Detect which cell encompasses the target text, then output its (x, y) center coordinate. 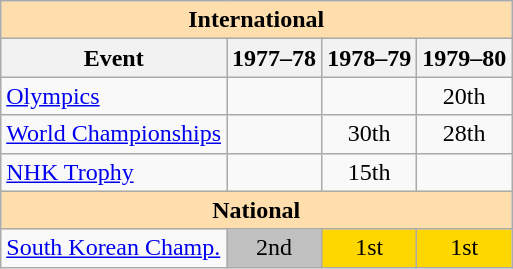
30th (370, 134)
National (256, 210)
NHK Trophy (114, 172)
15th (370, 172)
28th (464, 134)
20th (464, 96)
South Korean Champ. (114, 248)
Event (114, 58)
1978–79 (370, 58)
Olympics (114, 96)
World Championships (114, 134)
2nd (274, 248)
International (256, 20)
1979–80 (464, 58)
1977–78 (274, 58)
